Find where the given text appears and provide that cell's center as (X, Y) coordinate. 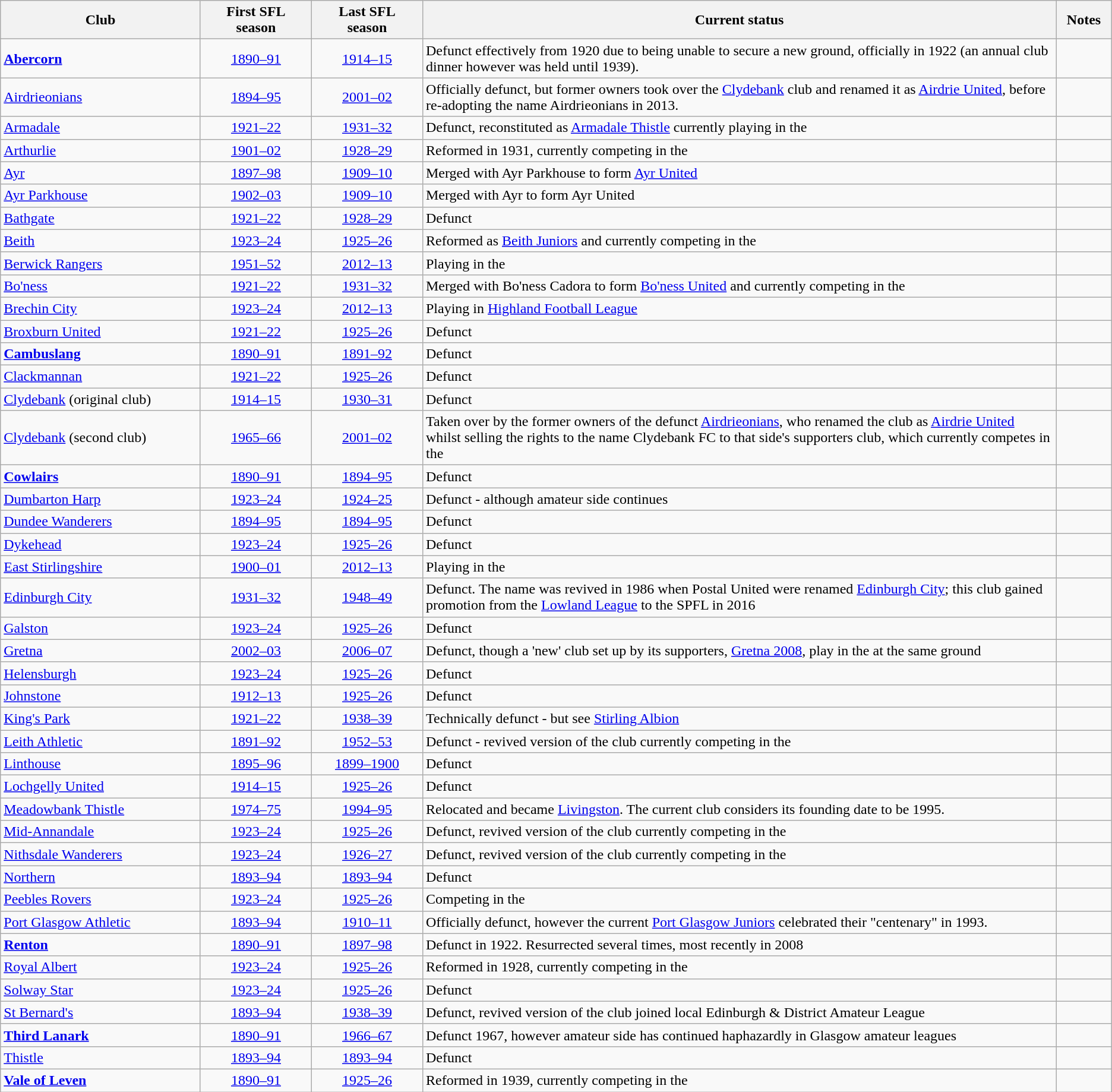
St Bernard's (101, 1012)
Airdrieonians (101, 97)
Gretna (101, 651)
Thistle (101, 1058)
Third Lanark (101, 1035)
Vale of Leven (101, 1080)
Broxburn United (101, 331)
Reformed in 1939, currently competing in the (739, 1080)
1951–52 (255, 263)
Defunct - revived version of the club currently competing in the (739, 741)
1924–25 (367, 499)
Reformed as Beith Juniors and currently competing in the (739, 241)
Helensburgh (101, 673)
1952–53 (367, 741)
Berwick Rangers (101, 263)
Port Glasgow Athletic (101, 922)
Leith Athletic (101, 741)
Bathgate (101, 218)
Last SFLseason (367, 20)
Abercorn (101, 58)
1912–13 (255, 696)
1926–27 (367, 854)
1902–03 (255, 195)
Dykehead (101, 544)
Dundee Wanderers (101, 522)
Edinburgh City (101, 598)
1895–96 (255, 764)
Dumbarton Harp (101, 499)
Galston (101, 628)
1965–66 (255, 438)
Renton (101, 945)
Johnstone (101, 696)
Northern (101, 877)
Peebles Rovers (101, 900)
Brechin City (101, 308)
Playing in Highland Football League (739, 308)
Cambuslang (101, 354)
2002–03 (255, 651)
King's Park (101, 718)
Linthouse (101, 764)
Nithsdale Wanderers (101, 854)
Defunct, revived version of the club joined local Edinburgh & District Amateur League (739, 1012)
Solway Star (101, 990)
Merged with Ayr to form Ayr United (739, 195)
Clydebank (second club) (101, 438)
2006–07 (367, 651)
Merged with Ayr Parkhouse to form Ayr United (739, 173)
Clydebank (original club) (101, 399)
East Stirlingshire (101, 567)
Defunct in 1922. Resurrected several times, most recently in 2008 (739, 945)
Reformed in 1931, currently competing in the (739, 150)
1948–49 (367, 598)
Defunct, though a 'new' club set up by its supporters, Gretna 2008, play in the at the same ground (739, 651)
Notes (1084, 20)
Arthurlie (101, 150)
Bo'ness (101, 286)
Ayr Parkhouse (101, 195)
Technically defunct - but see Stirling Albion (739, 718)
Merged with Bo'ness Cadora to form Bo'ness United and currently competing in the (739, 286)
1994–95 (367, 809)
1900–01 (255, 567)
Lochgelly United (101, 787)
1930–31 (367, 399)
Current status (739, 20)
Reformed in 1928, currently competing in the (739, 967)
Relocated and became Livingston. The current club considers its founding date to be 1995. (739, 809)
1966–67 (367, 1035)
Mid-Annandale (101, 832)
Clackmannan (101, 377)
1910–11 (367, 922)
Beith (101, 241)
Armadale (101, 128)
Meadowbank Thistle (101, 809)
1974–75 (255, 809)
Defunct effectively from 1920 due to being unable to secure a new ground, officially in 1922 (an annual club dinner however was held until 1939). (739, 58)
Defunct 1967, however amateur side has continued haphazardly in Glasgow amateur leagues (739, 1035)
Defunct - although amateur side continues (739, 499)
First SFLseason (255, 20)
1899–1900 (367, 764)
Competing in the (739, 900)
1901–02 (255, 150)
Cowlairs (101, 476)
Officially defunct, however the current Port Glasgow Juniors celebrated their "centenary" in 1993. (739, 922)
Defunct, reconstituted as Armadale Thistle currently playing in the (739, 128)
Royal Albert (101, 967)
Ayr (101, 173)
Club (101, 20)
